Provide the (x, y) coordinate of the cell's center where the given text is located.  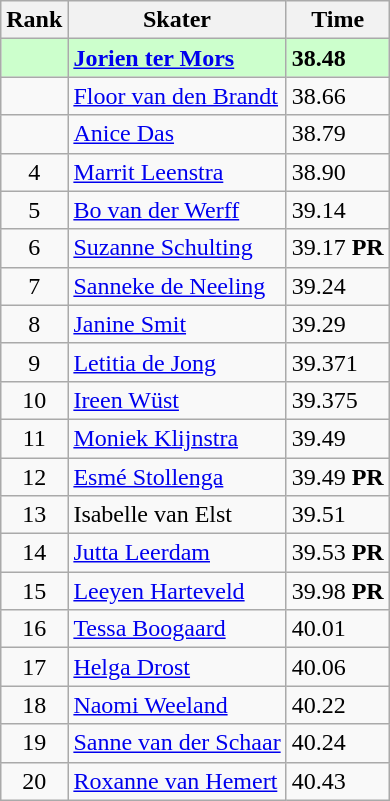
Skater (177, 20)
38.90 (338, 172)
20 (34, 781)
38.79 (338, 134)
Moniek Klijnstra (177, 438)
39.17 PR (338, 248)
Floor van den Brandt (177, 96)
16 (34, 629)
Marrit Leenstra (177, 172)
39.29 (338, 324)
11 (34, 438)
14 (34, 553)
39.49 (338, 438)
39.371 (338, 362)
8 (34, 324)
Bo van der Werff (177, 210)
13 (34, 515)
38.66 (338, 96)
Leeyen Harteveld (177, 591)
40.24 (338, 743)
Helga Drost (177, 667)
39.53 PR (338, 553)
Tessa Boogaard (177, 629)
Esmé Stollenga (177, 477)
19 (34, 743)
Rank (34, 20)
39.98 PR (338, 591)
Isabelle van Elst (177, 515)
7 (34, 286)
39.375 (338, 400)
6 (34, 248)
40.43 (338, 781)
Letitia de Jong (177, 362)
Janine Smit (177, 324)
Naomi Weeland (177, 705)
40.06 (338, 667)
18 (34, 705)
Anice Das (177, 134)
17 (34, 667)
Suzanne Schulting (177, 248)
15 (34, 591)
9 (34, 362)
39.49 PR (338, 477)
12 (34, 477)
39.14 (338, 210)
40.01 (338, 629)
Sanne van der Schaar (177, 743)
10 (34, 400)
38.48 (338, 58)
5 (34, 210)
Jutta Leerdam (177, 553)
Ireen Wüst (177, 400)
4 (34, 172)
Time (338, 20)
39.24 (338, 286)
40.22 (338, 705)
39.51 (338, 515)
Jorien ter Mors (177, 58)
Roxanne van Hemert (177, 781)
Sanneke de Neeling (177, 286)
